Pinpoint the cell where the given text exists, returning its (x, y) midpoint coordinate. 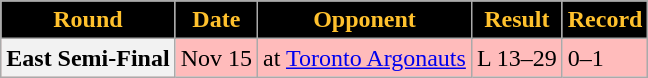
0–1 (605, 58)
East Semi-Final (88, 58)
Result (516, 20)
Opponent (365, 20)
Nov 15 (216, 58)
at Toronto Argonauts (365, 58)
Record (605, 20)
Round (88, 20)
Date (216, 20)
L 13–29 (516, 58)
